Detect which cell encompasses the target text, then output its (x, y) center coordinate. 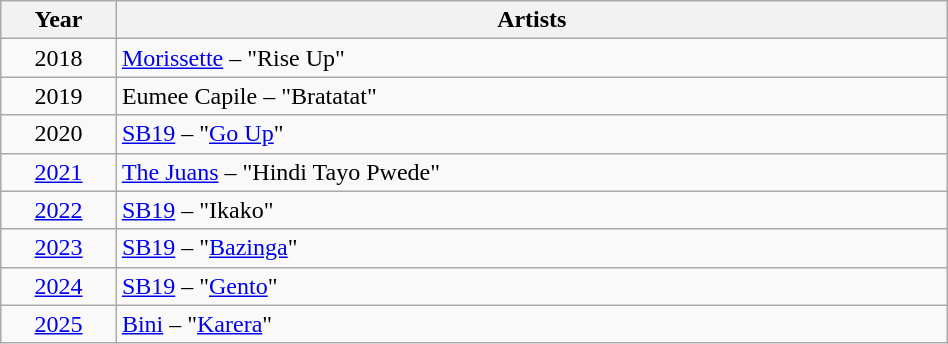
2020 (59, 134)
2022 (59, 210)
2021 (59, 172)
SB19 – "Go Up" (532, 134)
Morissette – "Rise Up" (532, 58)
Artists (532, 20)
2024 (59, 286)
The Juans – "Hindi Tayo Pwede" (532, 172)
Year (59, 20)
2025 (59, 324)
2018 (59, 58)
SB19 – "Gento" (532, 286)
Bini – "Karera" (532, 324)
2019 (59, 96)
Eumee Capile – "Bratatat" (532, 96)
SB19 – "Ikako" (532, 210)
SB19 – "Bazinga" (532, 248)
2023 (59, 248)
